From the cell containing the given text, extract its center point as [X, Y] coordinate. 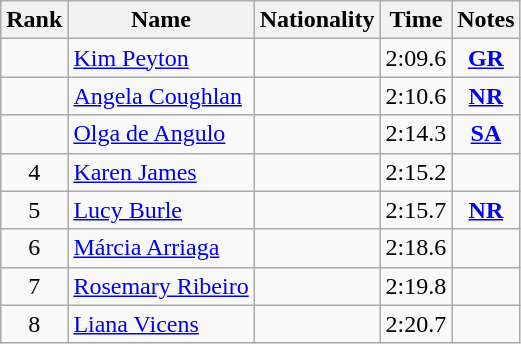
2:20.7 [416, 324]
Angela Coughlan [161, 96]
Nationality [317, 20]
Notes [486, 20]
2:18.6 [416, 248]
GR [486, 58]
Rank [34, 20]
Olga de Angulo [161, 134]
2:14.3 [416, 134]
4 [34, 172]
Karen James [161, 172]
Márcia Arriaga [161, 248]
2:15.7 [416, 210]
2:09.6 [416, 58]
Liana Vicens [161, 324]
Time [416, 20]
SA [486, 134]
2:19.8 [416, 286]
5 [34, 210]
2:10.6 [416, 96]
6 [34, 248]
2:15.2 [416, 172]
Lucy Burle [161, 210]
Rosemary Ribeiro [161, 286]
8 [34, 324]
Name [161, 20]
Kim Peyton [161, 58]
7 [34, 286]
